Capture the cell that displays the provided text and extract its (x, y) central coordinate. 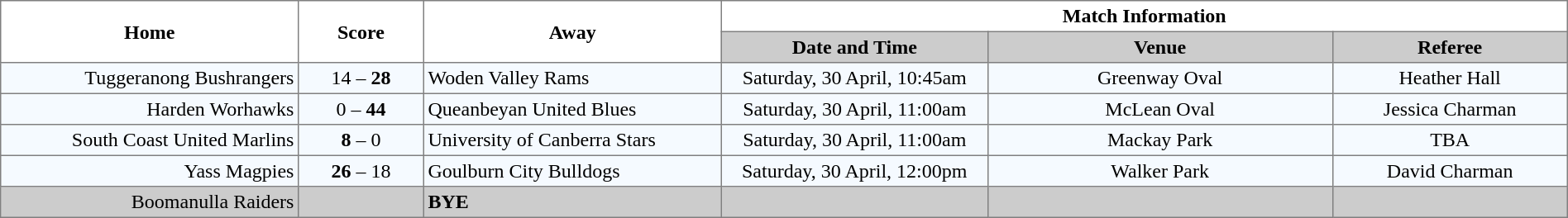
26 – 18 (361, 171)
Goulburn City Bulldogs (572, 171)
Away (572, 31)
Saturday, 30 April, 10:45am (854, 78)
David Charman (1450, 171)
Greenway Oval (1159, 78)
Jessica Charman (1450, 109)
Heather Hall (1450, 78)
TBA (1450, 140)
Venue (1159, 47)
14 – 28 (361, 78)
Boomanulla Raiders (150, 202)
Score (361, 31)
BYE (572, 202)
Date and Time (854, 47)
8 – 0 (361, 140)
Home (150, 31)
Queanbeyan United Blues (572, 109)
Tuggeranong Bushrangers (150, 78)
Woden Valley Rams (572, 78)
Match Information (1145, 17)
Referee (1450, 47)
Yass Magpies (150, 171)
Harden Worhawks (150, 109)
University of Canberra Stars (572, 140)
South Coast United Marlins (150, 140)
Saturday, 30 April, 12:00pm (854, 171)
Mackay Park (1159, 140)
0 – 44 (361, 109)
McLean Oval (1159, 109)
Walker Park (1159, 171)
